Identify which cell holds the provided text, then report its [X, Y] central coordinate. 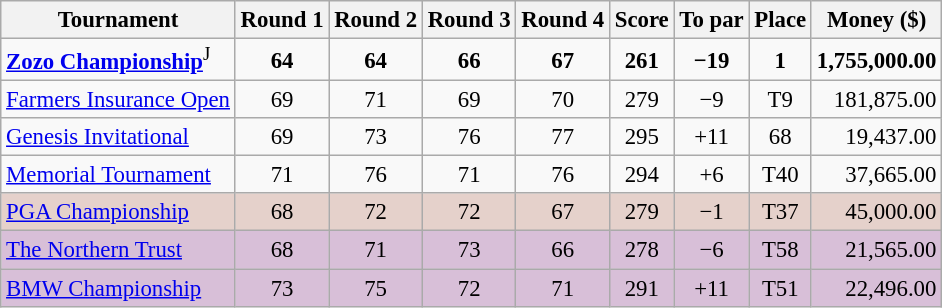
Round 1 [282, 20]
T51 [780, 288]
−19 [712, 60]
77 [563, 137]
294 [642, 175]
1 [780, 60]
To par [712, 20]
70 [563, 100]
Money ($) [876, 20]
Memorial Tournament [118, 175]
75 [376, 288]
Tournament [118, 20]
+6 [712, 175]
PGA Championship [118, 213]
−9 [712, 100]
19,437.00 [876, 137]
Round 4 [563, 20]
21,565.00 [876, 250]
T40 [780, 175]
Score [642, 20]
−6 [712, 250]
45,000.00 [876, 213]
278 [642, 250]
22,496.00 [876, 288]
1,755,000.00 [876, 60]
T37 [780, 213]
295 [642, 137]
Round 2 [376, 20]
−1 [712, 213]
181,875.00 [876, 100]
BMW Championship [118, 288]
261 [642, 60]
Round 3 [469, 20]
T58 [780, 250]
Place [780, 20]
T9 [780, 100]
Genesis Invitational [118, 137]
Zozo ChampionshipJ [118, 60]
The Northern Trust [118, 250]
Farmers Insurance Open [118, 100]
291 [642, 288]
37,665.00 [876, 175]
